Search for the cell housing the specified text and yield its [x, y] center coordinate. 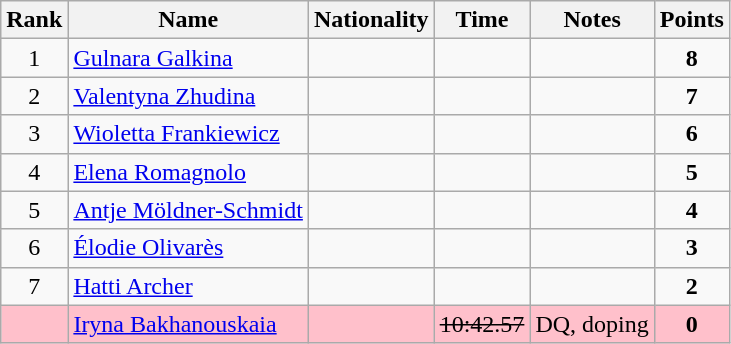
Iryna Bakhanouskaia [188, 324]
Gulnara Galkina [188, 58]
Rank [34, 20]
0 [692, 324]
Elena Romagnolo [188, 172]
Antje Möldner-Schmidt [188, 210]
Wioletta Frankiewicz [188, 134]
Points [692, 20]
1 [34, 58]
Hatti Archer [188, 286]
8 [692, 58]
Élodie Olivarès [188, 248]
Name [188, 20]
Valentyna Zhudina [188, 96]
10:42.57 [482, 324]
DQ, doping [592, 324]
Nationality [371, 20]
Time [482, 20]
Notes [592, 20]
